Search for the cell housing the specified text and yield its [x, y] center coordinate. 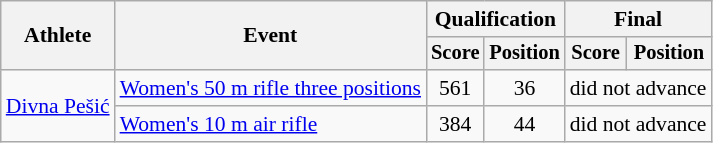
384 [455, 124]
Women's 10 m air rifle [270, 124]
Athlete [58, 36]
Women's 50 m rifle three positions [270, 88]
36 [524, 88]
Final [638, 19]
Divna Pešić [58, 106]
Qualification [496, 19]
Event [270, 36]
561 [455, 88]
44 [524, 124]
